For the text-containing cell, return its midpoint in (X, Y) coordinate format. 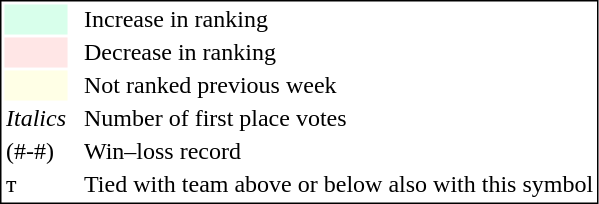
(#-#) (36, 151)
т (36, 185)
Increase in ranking (338, 19)
Italics (36, 119)
Not ranked previous week (338, 85)
Number of first place votes (338, 119)
Tied with team above or below also with this symbol (338, 185)
Decrease in ranking (338, 53)
Win–loss record (338, 151)
